Locate the cell with the specified text and output its (x, y) center coordinate. 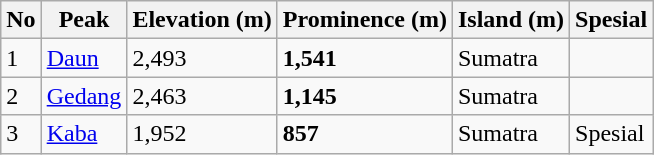
Peak (84, 20)
Daun (84, 58)
1,952 (202, 134)
1,145 (364, 96)
2,493 (202, 58)
Island (m) (510, 20)
2,463 (202, 96)
Elevation (m) (202, 20)
2 (21, 96)
857 (364, 134)
Prominence (m) (364, 20)
Gedang (84, 96)
3 (21, 134)
No (21, 20)
Kaba (84, 134)
1,541 (364, 58)
1 (21, 58)
